Scan for the cell matching the given text and deliver its (X, Y) coordinate at center. 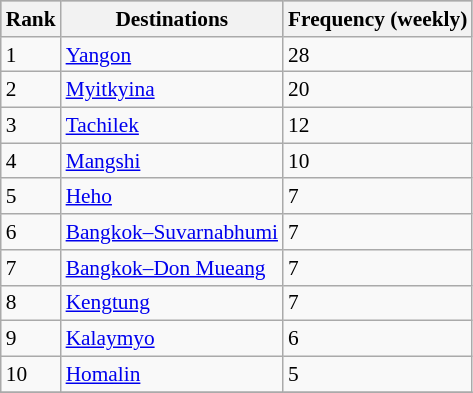
Frequency (weekly) (378, 19)
Heho (172, 197)
12 (378, 126)
4 (31, 161)
Tachilek (172, 126)
1 (31, 55)
Rank (31, 19)
Homalin (172, 374)
Myitkyina (172, 90)
20 (378, 90)
Bangkok–Don Mueang (172, 268)
Mangshi (172, 161)
3 (31, 126)
Destinations (172, 19)
28 (378, 55)
2 (31, 90)
Kalaymyo (172, 339)
9 (31, 339)
8 (31, 303)
Yangon (172, 55)
Kengtung (172, 303)
Bangkok–Suvarnabhumi (172, 232)
